Scan for the cell matching the given text and deliver its [x, y] coordinate at center. 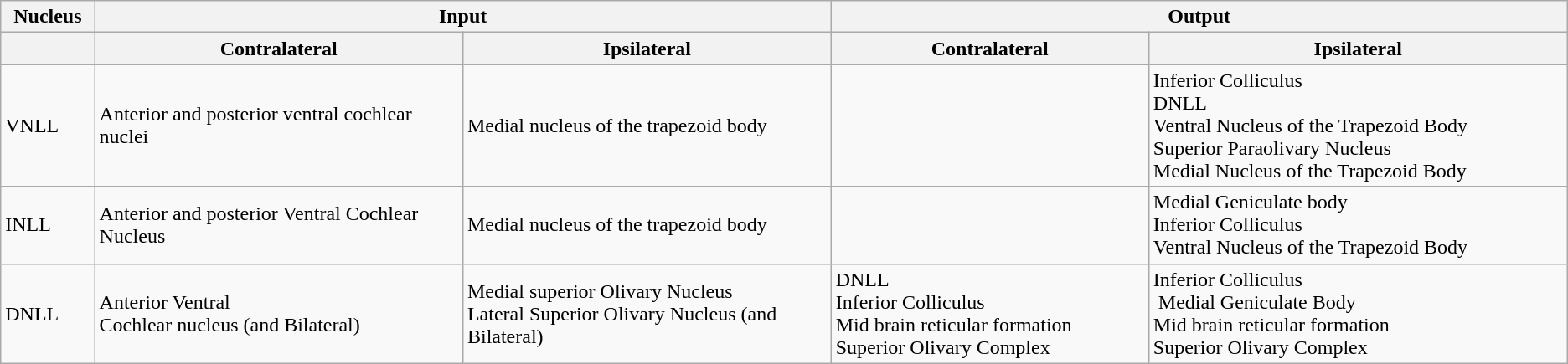
Output [1199, 17]
VNLL [48, 126]
Medial Geniculate bodyInferior ColliculusVentral Nucleus of the Trapezoid Body [1358, 225]
Anterior and posterior ventral cochlear nuclei [278, 126]
INLL [48, 225]
Anterior Ventral Cochlear nucleus (and Bilateral) [278, 313]
Input [462, 17]
DNLLInferior Colliculus Mid brain reticular formation Superior Olivary Complex [990, 313]
Nucleus [48, 17]
DNLL [48, 313]
Inferior Colliculus Medial Geniculate Body Mid brain reticular formation Superior Olivary Complex [1358, 313]
Medial superior Olivary Nucleus Lateral Superior Olivary Nucleus (and Bilateral) [647, 313]
Anterior and posterior Ventral Cochlear Nucleus [278, 225]
Inferior ColliculusDNLLVentral Nucleus of the Trapezoid BodySuperior Paraolivary NucleusMedial Nucleus of the Trapezoid Body [1358, 126]
